For the text-containing cell, return its midpoint in [x, y] coordinate format. 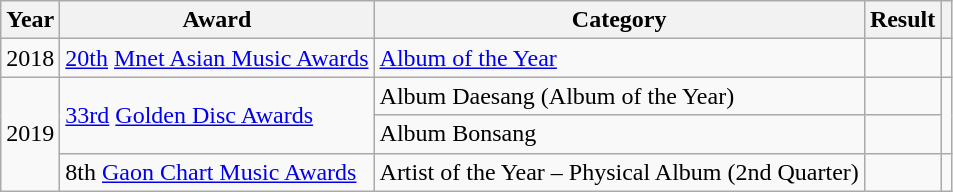
Album Bonsang [619, 134]
2018 [30, 58]
Album Daesang (Album of the Year) [619, 96]
Category [619, 20]
Year [30, 20]
20th Mnet Asian Music Awards [217, 58]
2019 [30, 134]
Award [217, 20]
33rd Golden Disc Awards [217, 115]
Album of the Year [619, 58]
8th Gaon Chart Music Awards [217, 172]
Result [902, 20]
Artist of the Year – Physical Album (2nd Quarter) [619, 172]
